From the cell containing the given text, extract its center point as (X, Y) coordinate. 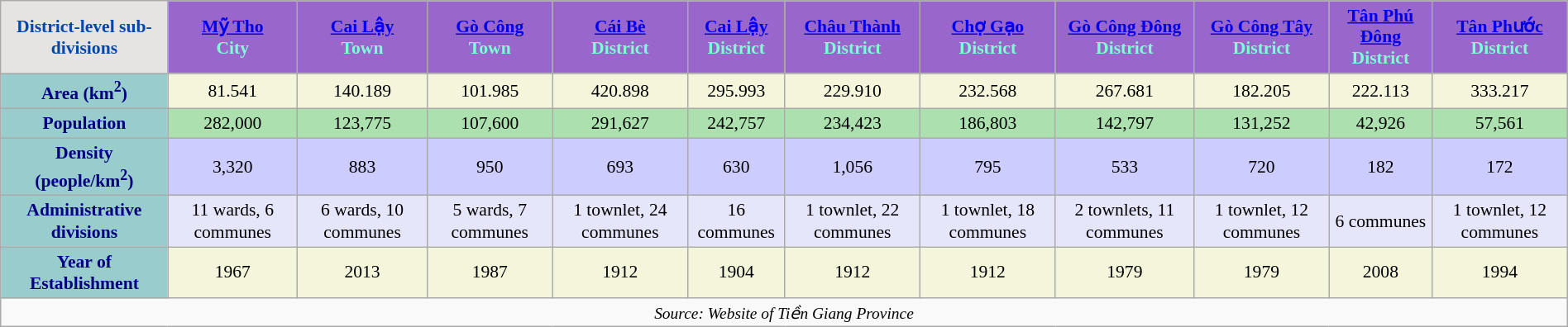
Tân Phú Đông District (1380, 37)
2008 (1380, 272)
Year of Establishment (84, 272)
16 communes (736, 221)
142,797 (1125, 124)
2 townlets, 11 communes (1125, 221)
950 (490, 167)
720 (1262, 167)
291,627 (620, 124)
420.898 (620, 91)
57,561 (1500, 124)
140.189 (362, 91)
Mỹ Tho City (233, 37)
6 wards, 10 communes (362, 221)
267.681 (1125, 91)
1987 (490, 272)
1994 (1500, 272)
295.993 (736, 91)
1 townlet, 22 communes (853, 221)
101.985 (490, 91)
Density (people/km2) (84, 167)
Population (84, 124)
182 (1380, 167)
242,757 (736, 124)
182.205 (1262, 91)
Area (km2) (84, 91)
Gò Công Town (490, 37)
Cai Lậy Town (362, 37)
229.910 (853, 91)
Chợ Gạo District (988, 37)
107,600 (490, 124)
234,423 (853, 124)
Tân Phước District (1500, 37)
1,056 (853, 167)
795 (988, 167)
1 townlet, 24 communes (620, 221)
11 wards, 6 communes (233, 221)
Source: Website of Tiền Giang Province (784, 312)
Châu Thành District (853, 37)
Gò Công Tây District (1262, 37)
186,803 (988, 124)
81.541 (233, 91)
533 (1125, 167)
Cái Bè District (620, 37)
693 (620, 167)
222.113 (1380, 91)
630 (736, 167)
232.568 (988, 91)
131,252 (1262, 124)
District-level sub-divisions (84, 37)
1967 (233, 272)
282,000 (233, 124)
883 (362, 167)
1904 (736, 272)
Gò Công Đông District (1125, 37)
172 (1500, 167)
6 communes (1380, 221)
Administrative divisions (84, 221)
2013 (362, 272)
3,320 (233, 167)
123,775 (362, 124)
5 wards, 7 communes (490, 221)
333.217 (1500, 91)
1 townlet, 18 communes (988, 221)
Cai Lậy District (736, 37)
42,926 (1380, 124)
